Capture the cell that displays the provided text and extract its [x, y] central coordinate. 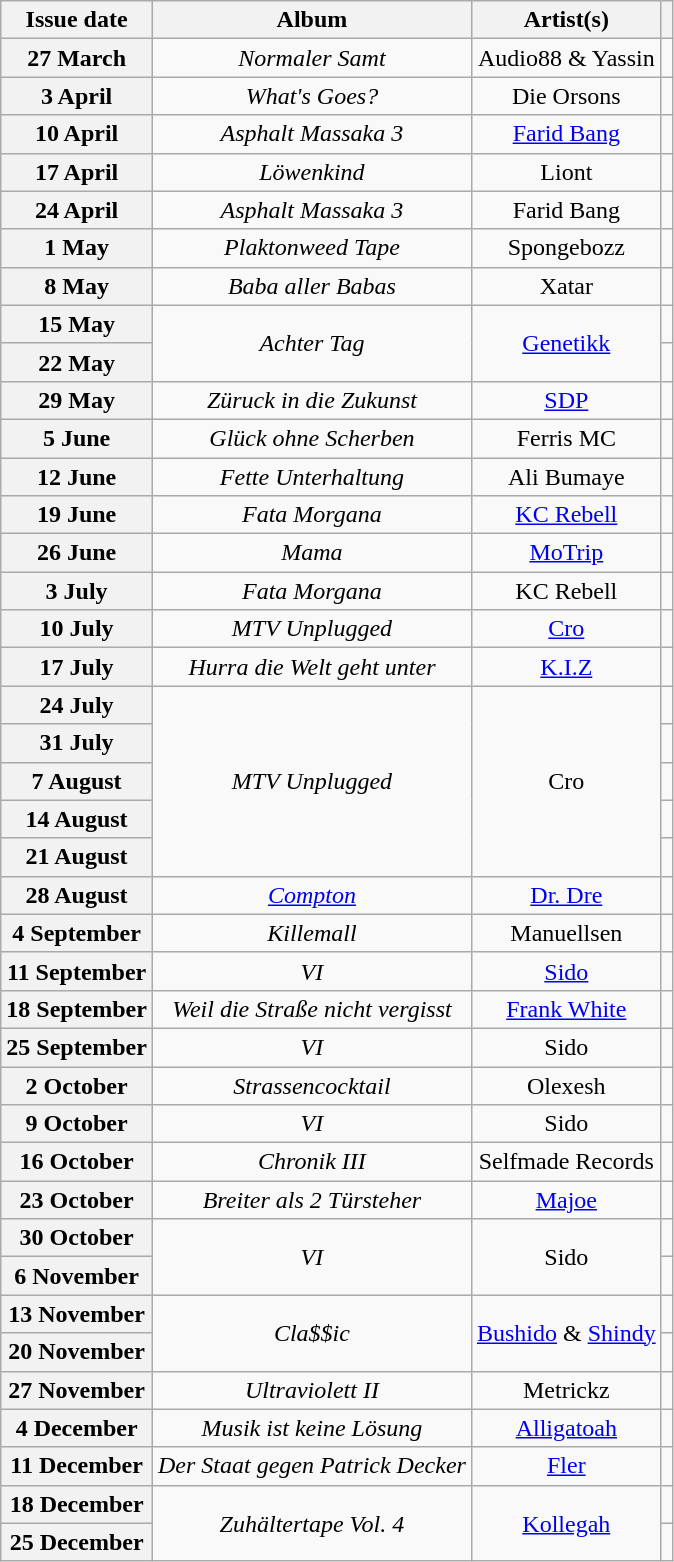
11 September [77, 971]
Mama [312, 553]
Hurra die Welt geht unter [312, 667]
Zuhältertape Vol. 4 [312, 1523]
22 May [77, 362]
Ali Bumaye [566, 477]
15 May [77, 324]
Breiter als 2 Türsteher [312, 1200]
2 October [77, 1085]
Züruck in die Zukunst [312, 400]
Xatar [566, 286]
16 October [77, 1162]
Fler [566, 1466]
Chronik III [312, 1162]
Fette Unterhaltung [312, 477]
Bushido & Shindy [566, 1333]
10 July [77, 629]
Plaktonweed Tape [312, 248]
Majoe [566, 1200]
Löwenkind [312, 172]
20 November [77, 1352]
Baba aller Babas [312, 286]
Album [312, 20]
18 September [77, 1009]
What's Goes? [312, 96]
13 November [77, 1314]
Frank White [566, 1009]
26 June [77, 553]
Selfmade Records [566, 1162]
Ferris MC [566, 438]
Cla$$ic [312, 1333]
17 April [77, 172]
24 July [77, 705]
Liont [566, 172]
Issue date [77, 20]
SDP [566, 400]
K.I.Z [566, 667]
9 October [77, 1124]
Ultraviolett II [312, 1390]
10 April [77, 134]
23 October [77, 1200]
Glück ohne Scherben [312, 438]
25 December [77, 1542]
3 April [77, 96]
Kollegah [566, 1523]
6 November [77, 1276]
12 June [77, 477]
28 August [77, 895]
11 December [77, 1466]
Der Staat gegen Patrick Decker [312, 1466]
25 September [77, 1047]
14 August [77, 819]
Manuellsen [566, 933]
MoTrip [566, 553]
Audio88 & Yassin [566, 58]
Genetikk [566, 343]
30 October [77, 1238]
Die Orsons [566, 96]
Dr. Dre [566, 895]
18 December [77, 1504]
29 May [77, 400]
31 July [77, 743]
17 July [77, 667]
24 April [77, 210]
Metrickz [566, 1390]
1 May [77, 248]
Weil die Straße nicht vergisst [312, 1009]
8 May [77, 286]
27 November [77, 1390]
Killemall [312, 933]
4 December [77, 1428]
Strassencocktail [312, 1085]
Spongebozz [566, 248]
27 March [77, 58]
Achter Tag [312, 343]
Alligatoah [566, 1428]
4 September [77, 933]
Artist(s) [566, 20]
Musik ist keine Lösung [312, 1428]
Compton [312, 895]
Normaler Samt [312, 58]
21 August [77, 857]
5 June [77, 438]
3 July [77, 591]
19 June [77, 515]
7 August [77, 781]
Olexesh [566, 1085]
